For the text-containing cell, return its midpoint in [X, Y] coordinate format. 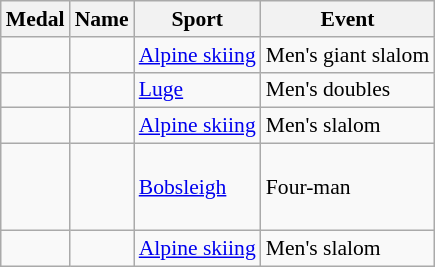
Name [102, 19]
Men's doubles [348, 90]
Sport [198, 19]
Luge [198, 90]
Event [348, 19]
Bobsleigh [198, 188]
Men's giant slalom [348, 55]
Four-man [348, 188]
Medal [36, 19]
